Capture the cell that displays the provided text and extract its (X, Y) central coordinate. 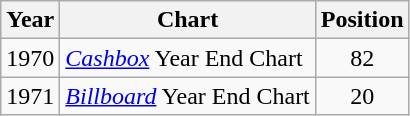
Billboard Year End Chart (188, 96)
1970 (30, 58)
Chart (188, 20)
20 (362, 96)
Position (362, 20)
Year (30, 20)
82 (362, 58)
Cashbox Year End Chart (188, 58)
1971 (30, 96)
